Return the (X, Y) coordinate for the center point of the cell that contains the specified text.  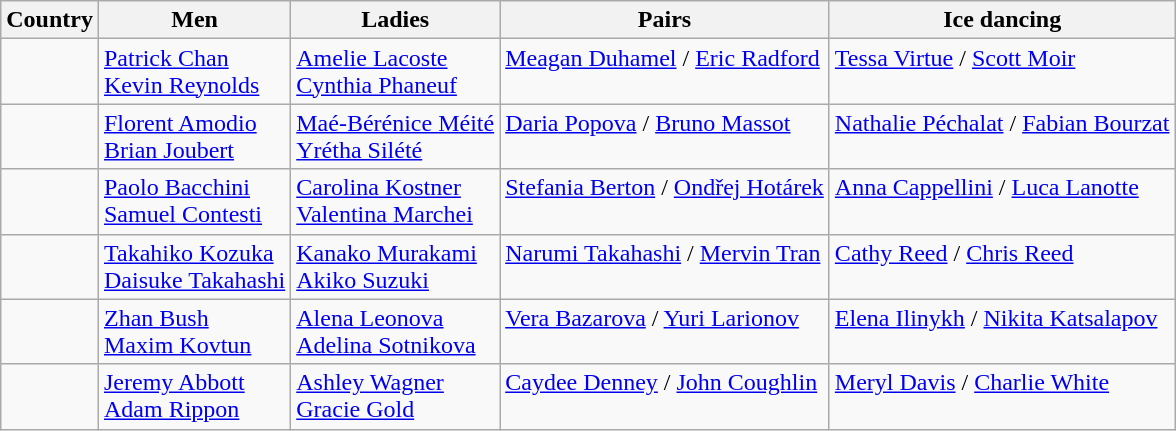
Patrick Chan Kevin Reynolds (194, 72)
Nathalie Péchalat / Fabian Bourzat (1002, 136)
Amelie Lacoste Cynthia Phaneuf (396, 72)
Caydee Denney / John Coughlin (665, 396)
Ice dancing (1002, 20)
Meagan Duhamel / Eric Radford (665, 72)
Alena Leonova Adelina Sotnikova (396, 332)
Vera Bazarova / Yuri Larionov (665, 332)
Daria Popova / Bruno Massot (665, 136)
Men (194, 20)
Stefania Berton / Ondřej Hotárek (665, 202)
Florent Amodio Brian Joubert (194, 136)
Narumi Takahashi / Mervin Tran (665, 266)
Anna Cappellini / Luca Lanotte (1002, 202)
Meryl Davis / Charlie White (1002, 396)
Jeremy Abbott Adam Rippon (194, 396)
Paolo Bacchini Samuel Contesti (194, 202)
Takahiko Kozuka Daisuke Takahashi (194, 266)
Carolina Kostner Valentina Marchei (396, 202)
Cathy Reed / Chris Reed (1002, 266)
Kanako Murakami Akiko Suzuki (396, 266)
Tessa Virtue / Scott Moir (1002, 72)
Maé-Bérénice Méité Yrétha Silété (396, 136)
Pairs (665, 20)
Ladies (396, 20)
Country (50, 20)
Zhan Bush Maxim Kovtun (194, 332)
Elena Ilinykh / Nikita Katsalapov (1002, 332)
Ashley Wagner Gracie Gold (396, 396)
